Determine the (X, Y) coordinate at the center of the cell enclosing the given text.  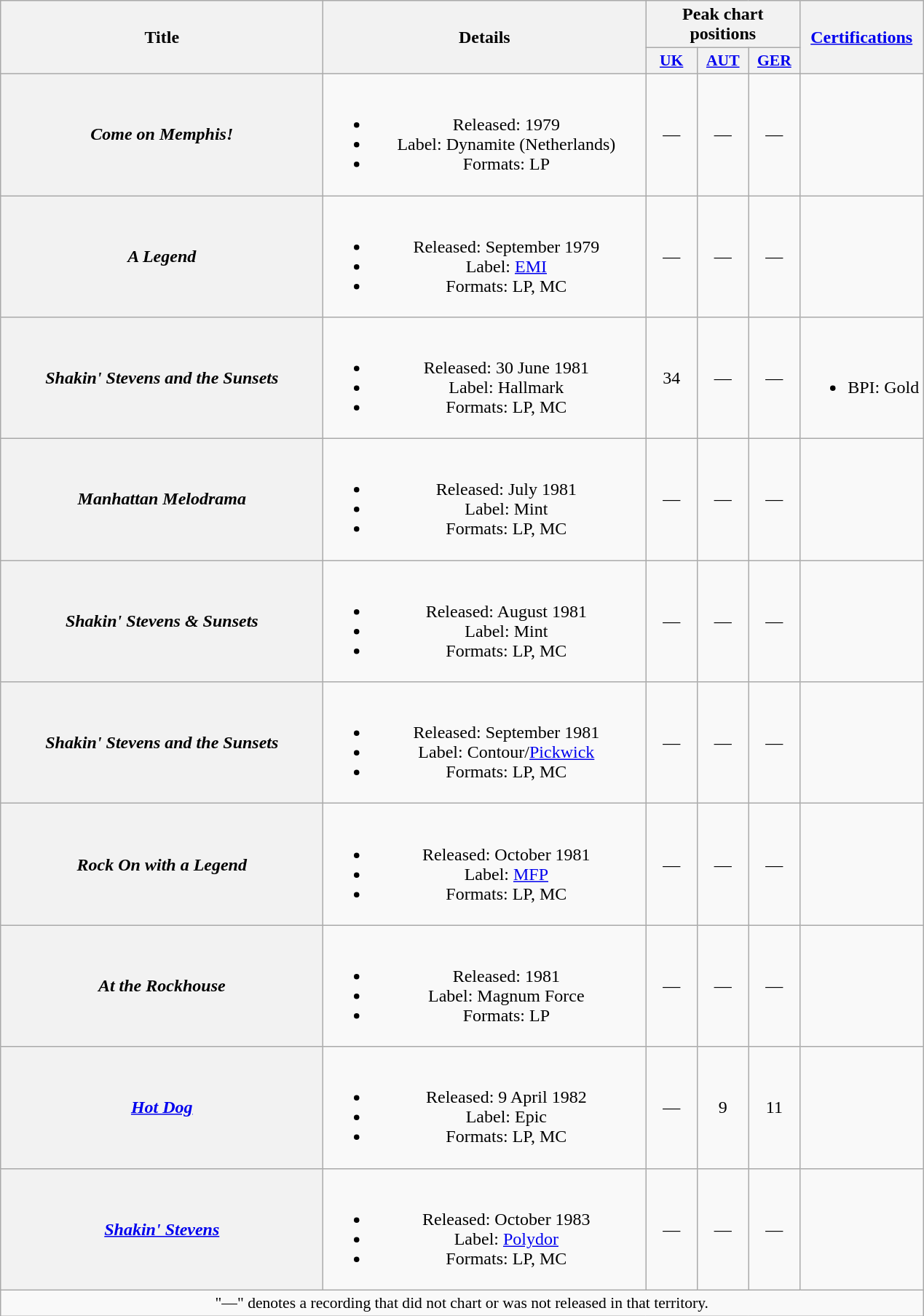
A Legend (162, 256)
Shakin' Stevens & Sunsets (162, 622)
Released: July 1981Label: MintFormats: LP, MC (485, 499)
UK (671, 61)
AUT (722, 61)
Peak chart positions (723, 25)
Released: October 1981Label: MFPFormats: LP, MC (485, 865)
Released: August 1981Label: MintFormats: LP, MC (485, 622)
Come on Memphis! (162, 134)
Shakin' Stevens (162, 1229)
Released: 30 June 1981Label: HallmarkFormats: LP, MC (485, 378)
Released: 1981Label: Magnum ForceFormats: LP (485, 986)
Released: September 1981Label: Contour/PickwickFormats: LP, MC (485, 742)
BPI: Gold (862, 378)
11 (775, 1108)
Released: 9 April 1982Label: EpicFormats: LP, MC (485, 1108)
Released: 1979Label: Dynamite (Netherlands)Formats: LP (485, 134)
9 (722, 1108)
Certifications (862, 38)
"—" denotes a recording that did not chart or was not released in that territory. (462, 1303)
Manhattan Melodrama (162, 499)
Released: September 1979Label: EMIFormats: LP, MC (485, 256)
At the Rockhouse (162, 986)
Details (485, 38)
Title (162, 38)
34 (671, 378)
Rock On with a Legend (162, 865)
GER (775, 61)
Hot Dog (162, 1108)
Released: October 1983Label: PolydorFormats: LP, MC (485, 1229)
